Determine the (x, y) coordinate at the center of the cell enclosing the given text.  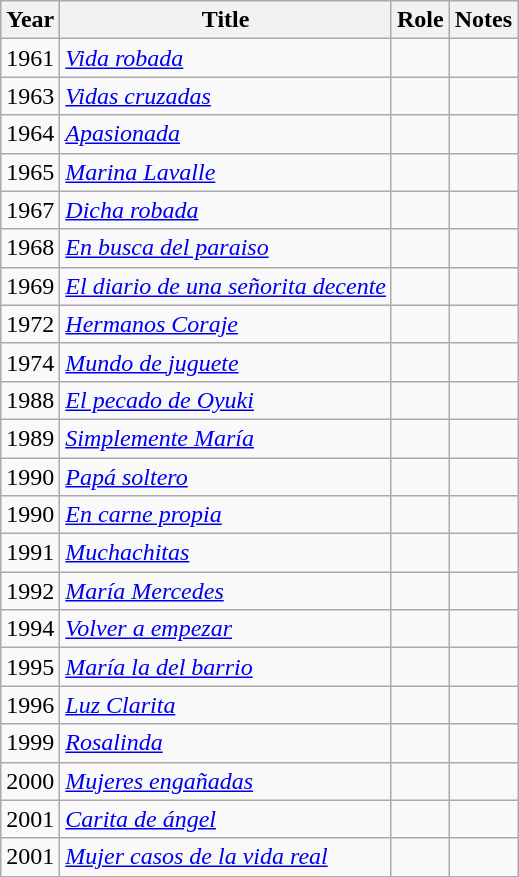
Mujeres engañadas (226, 781)
Mundo de juguete (226, 362)
María la del barrio (226, 667)
María Mercedes (226, 591)
Apasionada (226, 134)
Title (226, 20)
1992 (30, 591)
1995 (30, 667)
Papá soltero (226, 477)
Volver a empezar (226, 629)
En busca del paraiso (226, 248)
El diario de una señorita decente (226, 286)
1994 (30, 629)
1969 (30, 286)
1989 (30, 438)
Marina Lavalle (226, 172)
Vidas cruzadas (226, 96)
Notes (483, 20)
1972 (30, 324)
Carita de ángel (226, 819)
1999 (30, 743)
Simplemente María (226, 438)
1961 (30, 58)
1988 (30, 400)
Luz Clarita (226, 705)
Rosalinda (226, 743)
En carne propia (226, 515)
Vida robada (226, 58)
Dicha robada (226, 210)
1968 (30, 248)
Muchachitas (226, 553)
1965 (30, 172)
Role (420, 20)
1964 (30, 134)
2000 (30, 781)
1963 (30, 96)
Mujer casos de la vida real (226, 857)
Hermanos Coraje (226, 324)
El pecado de Oyuki (226, 400)
1996 (30, 705)
Year (30, 20)
1974 (30, 362)
1967 (30, 210)
1991 (30, 553)
